Capture the cell that displays the provided text and extract its (x, y) central coordinate. 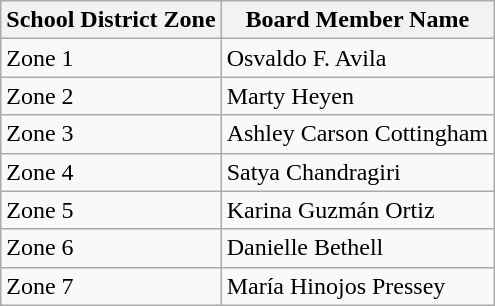
Osvaldo F. Avila (357, 58)
Zone 1 (111, 58)
Zone 6 (111, 248)
Zone 7 (111, 286)
Satya Chandragiri (357, 172)
Marty Heyen (357, 96)
School District Zone (111, 20)
Zone 2 (111, 96)
Board Member Name (357, 20)
Ashley Carson Cottingham (357, 134)
Zone 3 (111, 134)
María Hinojos Pressey (357, 286)
Danielle Bethell (357, 248)
Karina Guzmán Ortiz (357, 210)
Zone 5 (111, 210)
Zone 4 (111, 172)
